Search for the cell housing the specified text and yield its [x, y] center coordinate. 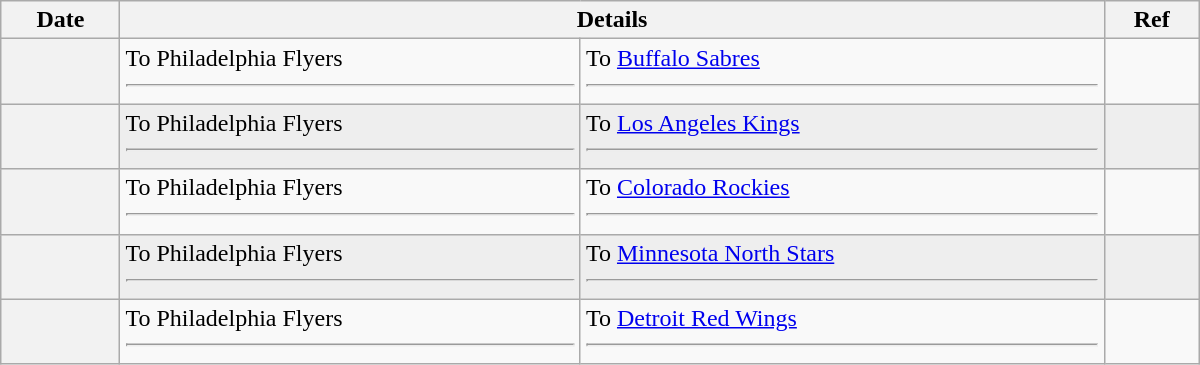
Ref [1152, 20]
To Los Angeles Kings [842, 136]
To Buffalo Sabres [842, 72]
To Colorado Rockies [842, 202]
To Minnesota North Stars [842, 266]
Date [60, 20]
Details [612, 20]
To Detroit Red Wings [842, 332]
